Capture the cell that displays the provided text and extract its [X, Y] central coordinate. 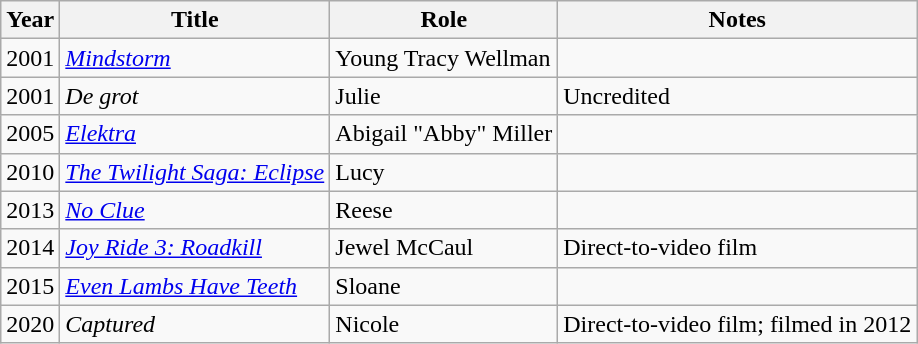
Lucy [444, 172]
Even Lambs Have Teeth [195, 286]
The Twilight Saga: Eclipse [195, 172]
Jewel McCaul [444, 248]
Elektra [195, 134]
Direct-to-video film [738, 248]
No Clue [195, 210]
Nicole [444, 324]
2010 [30, 172]
Sloane [444, 286]
De grot [195, 96]
Notes [738, 20]
Role [444, 20]
2015 [30, 286]
Uncredited [738, 96]
Mindstorm [195, 58]
Reese [444, 210]
Abigail "Abby" Miller [444, 134]
2020 [30, 324]
Julie [444, 96]
Title [195, 20]
2014 [30, 248]
2013 [30, 210]
Joy Ride 3: Roadkill [195, 248]
2005 [30, 134]
Direct-to-video film; filmed in 2012 [738, 324]
Young Tracy Wellman [444, 58]
Year [30, 20]
Captured [195, 324]
